Pinpoint the cell where the given text exists, returning its [X, Y] midpoint coordinate. 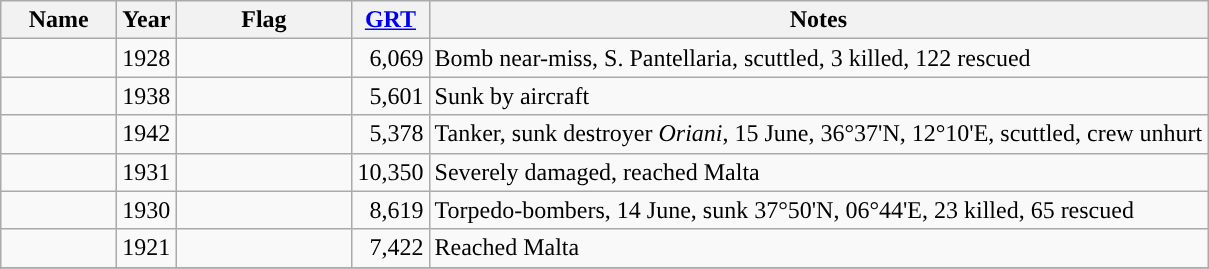
Notes [818, 20]
7,422 [390, 248]
10,350 [390, 172]
Flag [264, 20]
Tanker, sunk destroyer Oriani, 15 June, 36°37'N, 12°10'E, scuttled, crew unhurt [818, 134]
Reached Malta [818, 248]
Torpedo-bombers, 14 June, sunk 37°50'N, 06°44'E, 23 killed, 65 rescued [818, 210]
Bomb near-miss, S. Pantellaria, scuttled, 3 killed, 122 rescued [818, 58]
1930 [146, 210]
Severely damaged, reached Malta [818, 172]
1931 [146, 172]
GRT [390, 20]
6,069 [390, 58]
Name [59, 20]
5,378 [390, 134]
Year [146, 20]
1938 [146, 96]
1921 [146, 248]
Sunk by aircraft [818, 96]
1942 [146, 134]
1928 [146, 58]
8,619 [390, 210]
5,601 [390, 96]
